From the cell containing the given text, extract its center point as (X, Y) coordinate. 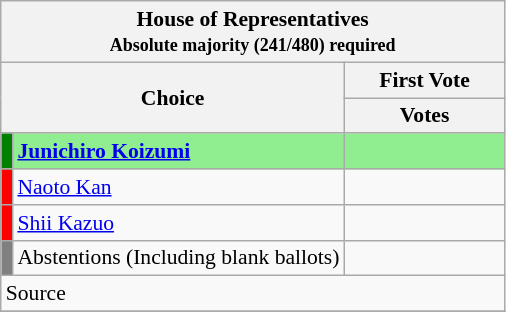
Naoto Kan (178, 187)
First Vote (424, 80)
Abstentions (Including blank ballots) (178, 258)
Junichiro Koizumi (178, 152)
Choice (173, 98)
House of Representatives Absolute majority (241/480) required (253, 32)
Votes (424, 116)
Source (253, 294)
Shii Kazuo (178, 223)
